Return the (x, y) coordinate for the center point of the cell that contains the specified text.  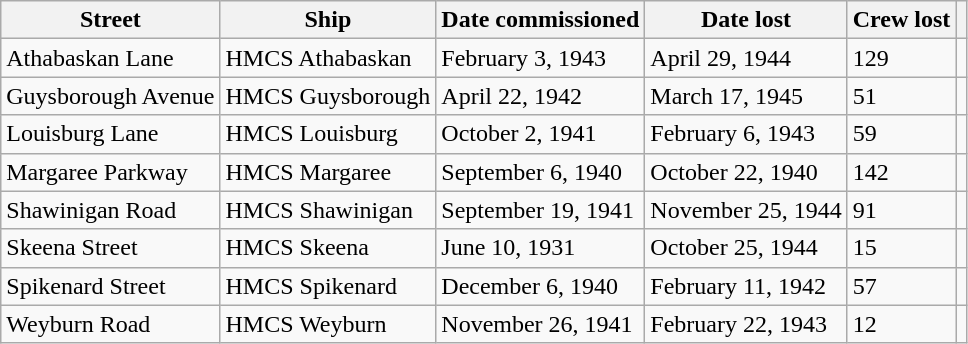
Margaree Parkway (110, 172)
November 25, 1944 (746, 210)
Ship (328, 20)
September 19, 1941 (540, 210)
12 (902, 324)
91 (902, 210)
Shawinigan Road (110, 210)
HMCS Athabaskan (328, 58)
Date lost (746, 20)
November 26, 1941 (540, 324)
June 10, 1931 (540, 248)
October 2, 1941 (540, 134)
HMCS Skeena (328, 248)
April 29, 1944 (746, 58)
Guysborough Avenue (110, 96)
51 (902, 96)
March 17, 1945 (746, 96)
February 6, 1943 (746, 134)
129 (902, 58)
September 6, 1940 (540, 172)
Crew lost (902, 20)
Athabaskan Lane (110, 58)
HMCS Shawinigan (328, 210)
Louisburg Lane (110, 134)
HMCS Margaree (328, 172)
HMCS Weyburn (328, 324)
April 22, 1942 (540, 96)
HMCS Guysborough (328, 96)
October 25, 1944 (746, 248)
February 11, 1942 (746, 286)
Street (110, 20)
December 6, 1940 (540, 286)
Skeena Street (110, 248)
Date commissioned (540, 20)
142 (902, 172)
February 22, 1943 (746, 324)
HMCS Louisburg (328, 134)
HMCS Spikenard (328, 286)
October 22, 1940 (746, 172)
59 (902, 134)
Spikenard Street (110, 286)
15 (902, 248)
57 (902, 286)
February 3, 1943 (540, 58)
Weyburn Road (110, 324)
